Locate the cell with the specified text and output its [x, y] center coordinate. 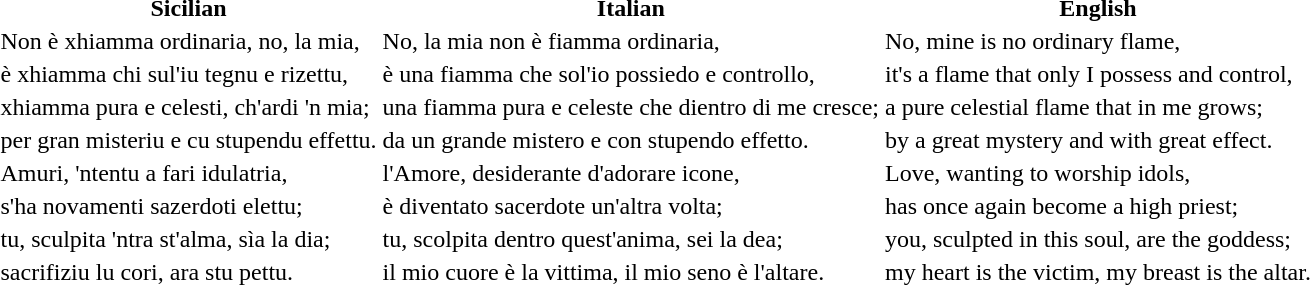
è una fiamma che sol'io possiedo e controllo, [630, 74]
No, la mia non è fiamma ordinaria, [630, 41]
tu, scolpita dentro quest'anima, sei la dea; [630, 239]
da un grande mistero e con stupendo effetto. [630, 140]
l'Amore, desiderante d'adorare icone, [630, 173]
una fiamma pura e celeste che dientro di me cresce; [630, 107]
è diventato sacerdote un'altra volta; [630, 206]
